Extract the (X, Y) coordinate from the center of the cell holding the provided text.  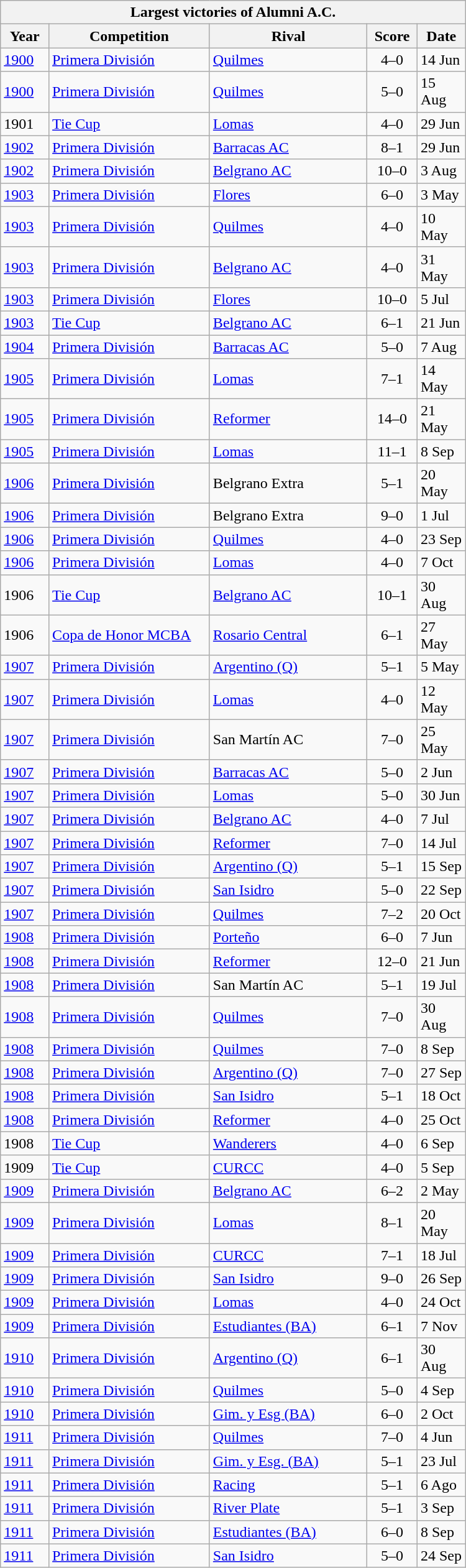
6 Ago (441, 1485)
4 Jun (441, 1437)
7–2 (393, 914)
Score (393, 36)
12–0 (393, 961)
7 Oct (441, 563)
12 May (441, 699)
10–1 (393, 594)
6–2 (393, 1191)
25 May (441, 740)
1904 (25, 346)
Copa de Honor MCBA (129, 635)
Largest victories of Alumni A.C. (233, 12)
23 Sep (441, 539)
31 May (441, 267)
18 Jul (441, 1255)
21 May (441, 419)
24 Sep (441, 1556)
14–0 (393, 419)
3 Sep (441, 1508)
River Plate (288, 1508)
14 Jul (441, 842)
5 May (441, 667)
2 Jun (441, 772)
Year (25, 36)
Porteño (288, 938)
27 May (441, 635)
Competition (129, 36)
6 Sep (441, 1143)
1 Jul (441, 515)
3 May (441, 195)
Rival (288, 36)
30 Jun (441, 795)
11–1 (393, 451)
Wanderers (288, 1143)
7 Jul (441, 819)
27 Sep (441, 1072)
Gim. y Esg (BA) (288, 1414)
23 Jul (441, 1461)
3 Aug (441, 171)
2 May (441, 1191)
15 Sep (441, 867)
7 Aug (441, 346)
15 Aug (441, 92)
20 Oct (441, 914)
1901 (25, 124)
7 Jun (441, 938)
5 Jul (441, 299)
4 Sep (441, 1390)
2 Oct (441, 1414)
18 Oct (441, 1096)
24 Oct (441, 1303)
Date (441, 36)
Rosario Central (288, 635)
14 Jun (441, 60)
19 Jul (441, 985)
26 Sep (441, 1279)
5 Sep (441, 1167)
7 Nov (441, 1326)
25 Oct (441, 1120)
22 Sep (441, 890)
14 May (441, 379)
Racing (288, 1485)
Gim. y Esg. (BA) (288, 1461)
10 May (441, 226)
